Extract the (X, Y) coordinate from the center of the cell holding the provided text.  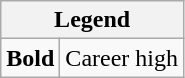
Bold (30, 58)
Legend (92, 20)
Career high (122, 58)
